Scan for the cell matching the given text and deliver its [x, y] coordinate at center. 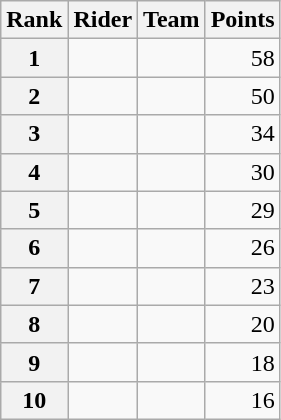
2 [34, 96]
18 [242, 362]
3 [34, 134]
26 [242, 248]
Team [172, 20]
34 [242, 134]
Points [242, 20]
4 [34, 172]
58 [242, 58]
Rider [103, 20]
50 [242, 96]
6 [34, 248]
9 [34, 362]
23 [242, 286]
7 [34, 286]
Rank [34, 20]
29 [242, 210]
16 [242, 400]
30 [242, 172]
8 [34, 324]
10 [34, 400]
20 [242, 324]
1 [34, 58]
5 [34, 210]
